Return (X, Y) of the center of cell containing provided text 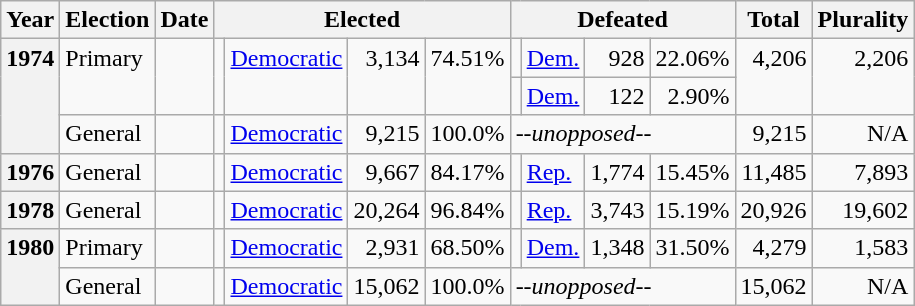
22.06% (692, 58)
2.90% (692, 96)
1,348 (618, 248)
68.50% (468, 248)
Election (108, 20)
928 (618, 58)
Plurality (863, 20)
Total (774, 20)
1974 (30, 96)
19,602 (863, 210)
4,206 (774, 77)
84.17% (468, 172)
1,774 (618, 172)
74.51% (468, 77)
20,264 (386, 210)
1976 (30, 172)
Year (30, 20)
2,931 (386, 248)
20,926 (774, 210)
3,134 (386, 77)
Defeated (622, 20)
122 (618, 96)
1,583 (863, 248)
4,279 (774, 248)
31.50% (692, 248)
11,485 (774, 172)
15.45% (692, 172)
9,667 (386, 172)
Date (184, 20)
15.19% (692, 210)
1980 (30, 267)
96.84% (468, 210)
2,206 (863, 77)
7,893 (863, 172)
1978 (30, 210)
3,743 (618, 210)
Elected (362, 20)
